Find where the given text appears and provide that cell's center as [X, Y] coordinate. 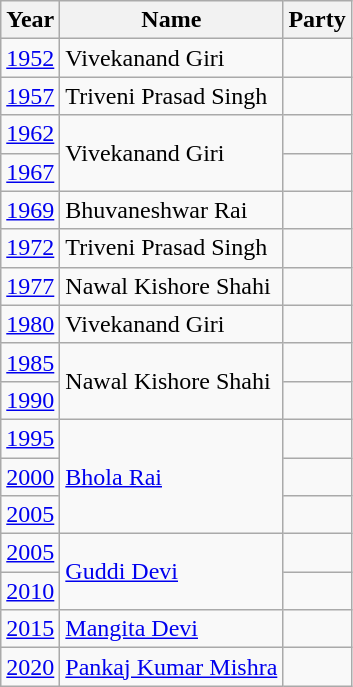
Party [317, 20]
2000 [30, 477]
Mangita Devi [172, 629]
1990 [30, 400]
1985 [30, 362]
1969 [30, 210]
Bhuvaneshwar Rai [172, 210]
Pankaj Kumar Mishra [172, 667]
1967 [30, 172]
1995 [30, 438]
Year [30, 20]
1952 [30, 58]
1957 [30, 96]
Bhola Rai [172, 476]
Guddi Devi [172, 572]
1962 [30, 134]
1972 [30, 248]
2015 [30, 629]
2020 [30, 667]
1977 [30, 286]
Name [172, 20]
2010 [30, 591]
1980 [30, 324]
